Return [x, y] of the center of cell containing provided text 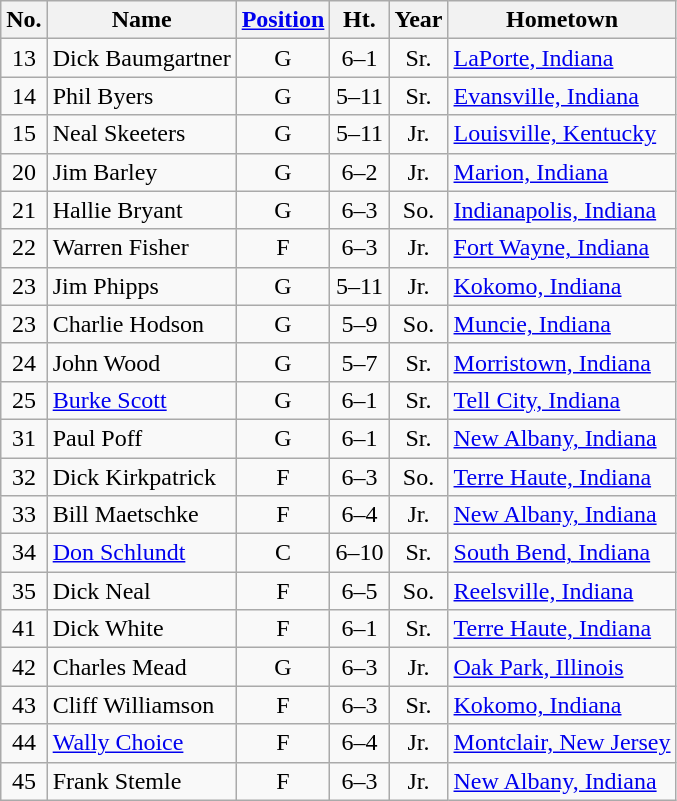
Burke Scott [142, 400]
Paul Poff [142, 438]
25 [24, 400]
33 [24, 515]
Cliff Williamson [142, 705]
Dick White [142, 629]
Evansville, Indiana [562, 96]
Don Schlundt [142, 553]
Neal Skeeters [142, 134]
45 [24, 781]
C [283, 553]
13 [24, 58]
42 [24, 667]
Reelsville, Indiana [562, 591]
6–5 [360, 591]
Phil Byers [142, 96]
21 [24, 210]
Charles Mead [142, 667]
22 [24, 248]
Ht. [360, 20]
Fort Wayne, Indiana [562, 248]
5–9 [360, 324]
Frank Stemle [142, 781]
Bill Maetschke [142, 515]
LaPorte, Indiana [562, 58]
Marion, Indiana [562, 172]
Charlie Hodson [142, 324]
Position [283, 20]
Jim Phipps [142, 286]
41 [24, 629]
6–10 [360, 553]
35 [24, 591]
20 [24, 172]
Dick Kirkpatrick [142, 477]
43 [24, 705]
Hallie Bryant [142, 210]
No. [24, 20]
South Bend, Indiana [562, 553]
Morristown, Indiana [562, 362]
Louisville, Kentucky [562, 134]
Tell City, Indiana [562, 400]
Oak Park, Illinois [562, 667]
Year [418, 20]
Montclair, New Jersey [562, 743]
Wally Choice [142, 743]
44 [24, 743]
Hometown [562, 20]
Name [142, 20]
5–7 [360, 362]
Jim Barley [142, 172]
32 [24, 477]
6–2 [360, 172]
15 [24, 134]
Dick Baumgartner [142, 58]
Muncie, Indiana [562, 324]
Warren Fisher [142, 248]
Dick Neal [142, 591]
24 [24, 362]
14 [24, 96]
Indianapolis, Indiana [562, 210]
31 [24, 438]
34 [24, 553]
John Wood [142, 362]
